Find where the given text appears and provide that cell's center as (X, Y) coordinate. 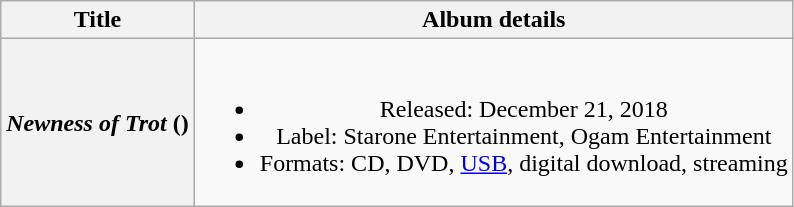
Released: December 21, 2018Label: Starone Entertainment, Ogam EntertainmentFormats: CD, DVD, USB, digital download, streaming (494, 122)
Album details (494, 20)
Newness of Trot () (98, 122)
Title (98, 20)
